Capture the cell that displays the provided text and extract its [X, Y] central coordinate. 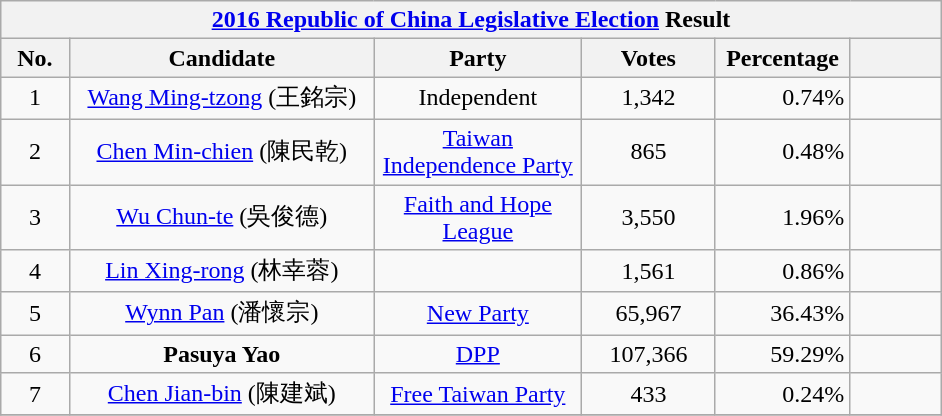
New Party [478, 314]
65,967 [648, 314]
0.24% [782, 394]
Chen Jian-bin (陳建斌) [222, 394]
2016 Republic of China Legislative Election Result [470, 20]
59.29% [782, 354]
4 [34, 272]
3 [34, 216]
107,366 [648, 354]
Faith and Hope League [478, 216]
865 [648, 152]
36.43% [782, 314]
Wu Chun-te (吳俊德) [222, 216]
6 [34, 354]
Independent [478, 98]
433 [648, 394]
2 [34, 152]
7 [34, 394]
Wynn Pan (潘懷宗) [222, 314]
Wang Ming-tzong (王銘宗) [222, 98]
Chen Min-chien (陳民乾) [222, 152]
0.48% [782, 152]
DPP [478, 354]
Votes [648, 58]
1 [34, 98]
Party [478, 58]
Taiwan Independence Party [478, 152]
0.74% [782, 98]
Candidate [222, 58]
3,550 [648, 216]
1,561 [648, 272]
Percentage [782, 58]
No. [34, 58]
Pasuya Yao [222, 354]
1.96% [782, 216]
Free Taiwan Party [478, 394]
5 [34, 314]
0.86% [782, 272]
Lin Xing-rong (林幸蓉) [222, 272]
1,342 [648, 98]
